Return the (X, Y) coordinate for the center point of the cell that contains the specified text.  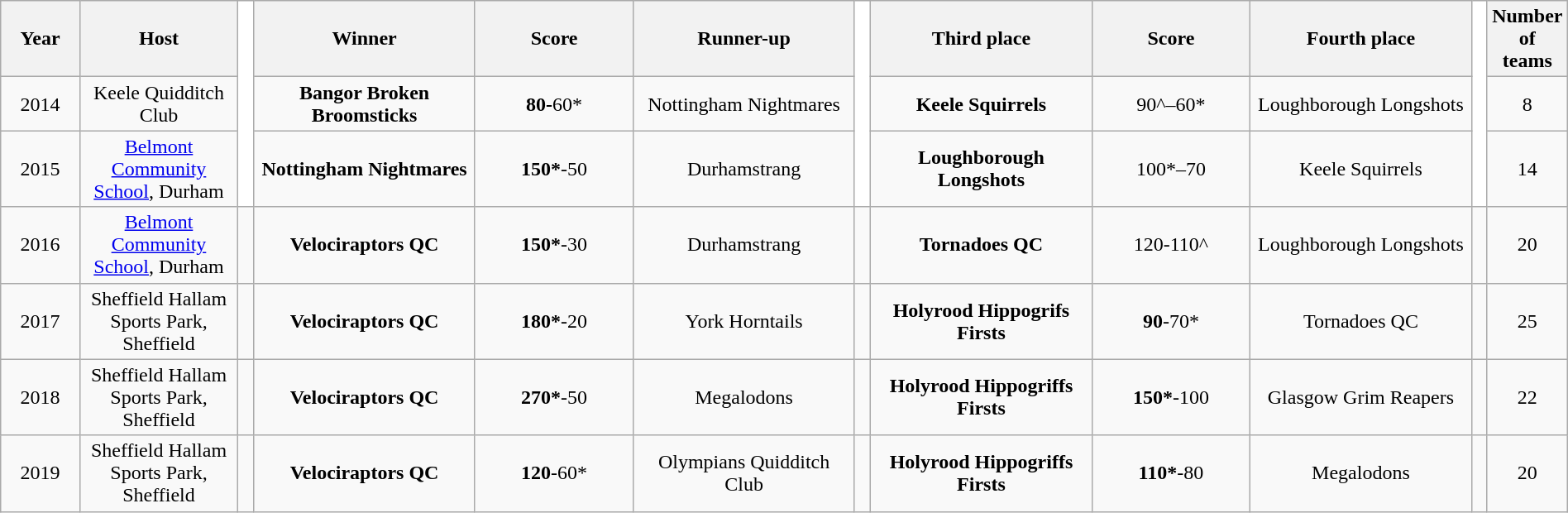
Host (159, 39)
120-60* (554, 473)
150*-30 (554, 245)
25 (1527, 321)
180*-20 (554, 321)
14 (1527, 169)
110*-80 (1171, 473)
Runner-up (744, 39)
Keele Quidditch Club (159, 104)
Holyrood Hippogrifs Firsts (982, 321)
Year (41, 39)
2014 (41, 104)
2017 (41, 321)
270*-50 (554, 397)
8 (1527, 104)
22 (1527, 397)
90-70* (1171, 321)
80-60* (554, 104)
Winner (365, 39)
2015 (41, 169)
Olympians Quidditch Club (744, 473)
100*–70 (1171, 169)
2019 (41, 473)
York Horntails (744, 321)
2016 (41, 245)
Bangor Broken Broomsticks (365, 104)
Number of teams (1527, 39)
150*-50 (554, 169)
150*-100 (1171, 397)
90^–60* (1171, 104)
Third place (982, 39)
Glasgow Grim Reapers (1361, 397)
120-110^ (1171, 245)
2018 (41, 397)
Fourth place (1361, 39)
